Identify which cell holds the provided text, then report its [x, y] central coordinate. 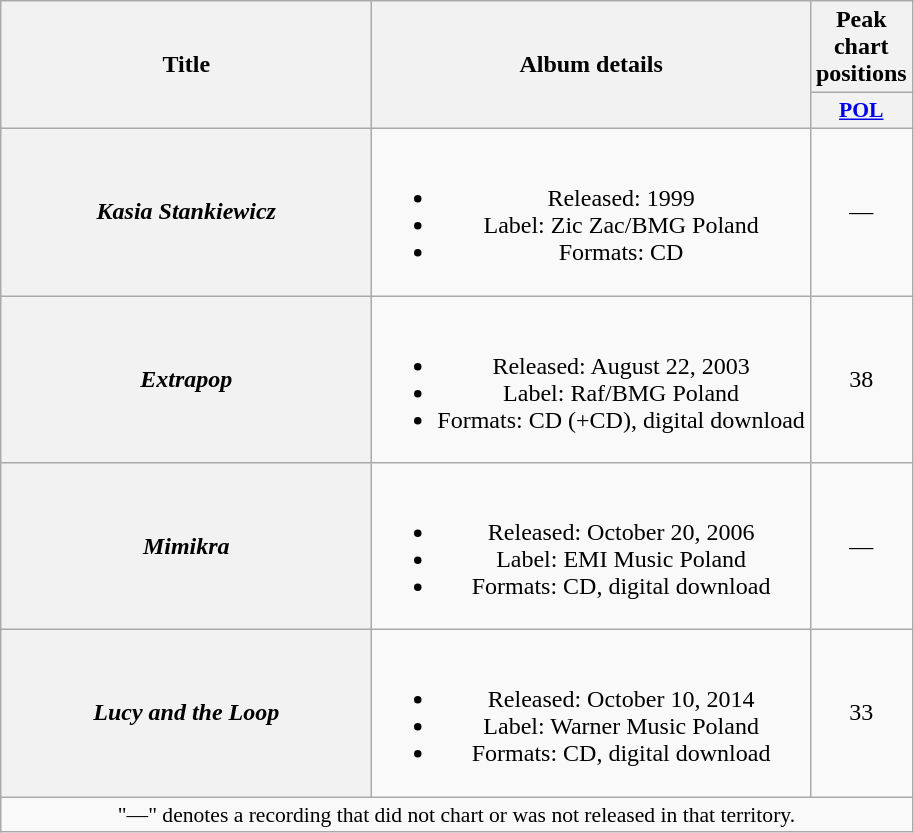
38 [861, 380]
Mimikra [186, 546]
Lucy and the Loop [186, 714]
Peak chart positions [861, 47]
Released: August 22, 2003Label: Raf/BMG PolandFormats: CD (+CD), digital download [592, 380]
33 [861, 714]
Released: October 20, 2006Label: EMI Music PolandFormats: CD, digital download [592, 546]
Album details [592, 65]
Kasia Stankiewicz [186, 212]
"—" denotes a recording that did not chart or was not released in that territory. [456, 815]
Title [186, 65]
Extrapop [186, 380]
Released: October 10, 2014Label: Warner Music PolandFormats: CD, digital download [592, 714]
POL [861, 111]
Released: 1999Label: Zic Zac/BMG PolandFormats: CD [592, 212]
